Detect which cell encompasses the target text, then output its [x, y] center coordinate. 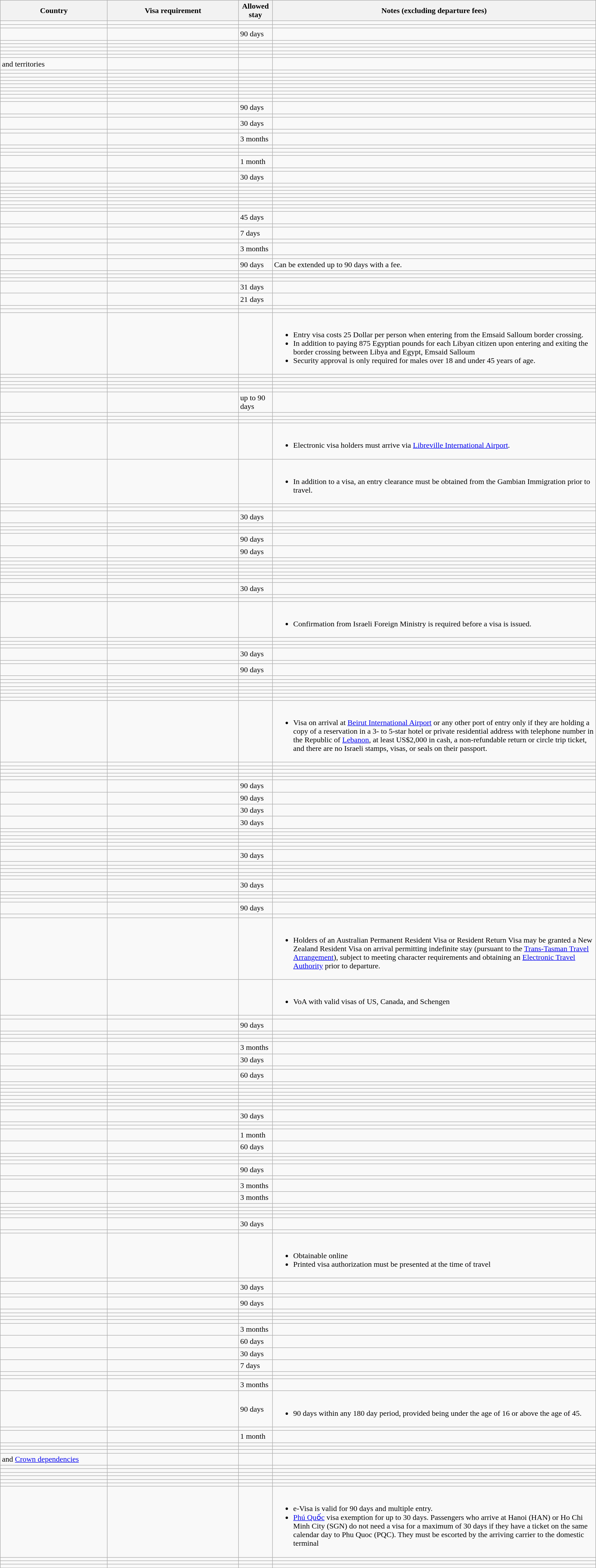
Electronic visa holders must arrive via Libreville International Airport. [434, 441]
VoA with valid visas of US, Canada, and Schengen [434, 997]
90 days within any 180 day period, provided being under the age of 16 or above the age of 45. [434, 1409]
45 days [255, 217]
Country [54, 11]
21 days [255, 299]
Confirmation from Israeli Foreign Ministry is required before a visa is issued. [434, 620]
up to 90 days [255, 402]
Notes (excluding departure fees) [434, 11]
In addition to a visa, an entry clearance must be obtained from the Gambian Immigration prior to travel. [434, 481]
Can be extended up to 90 days with a fee. [434, 265]
Visa requirement [173, 11]
and territories [54, 64]
and Crown dependencies [54, 1459]
Obtainable onlinePrinted visa authorization must be presented at the time of travel [434, 1256]
31 days [255, 287]
Allowed stay [255, 11]
